Capture the cell that displays the provided text and extract its [x, y] central coordinate. 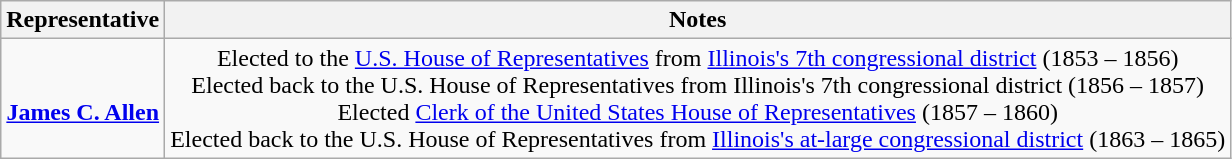
Representative [83, 20]
Notes [698, 20]
James C. Allen [83, 98]
